Return [X, Y] of the center of cell containing provided text 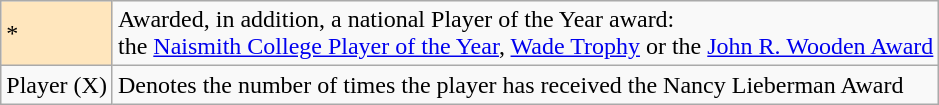
Awarded, in addition, a national Player of the Year award: the Naismith College Player of the Year, Wade Trophy or the John R. Wooden Award [525, 34]
Player (X) [57, 85]
* [57, 34]
Denotes the number of times the player has received the Nancy Lieberman Award [525, 85]
